Extract the [X, Y] coordinate from the center of the cell holding the provided text.  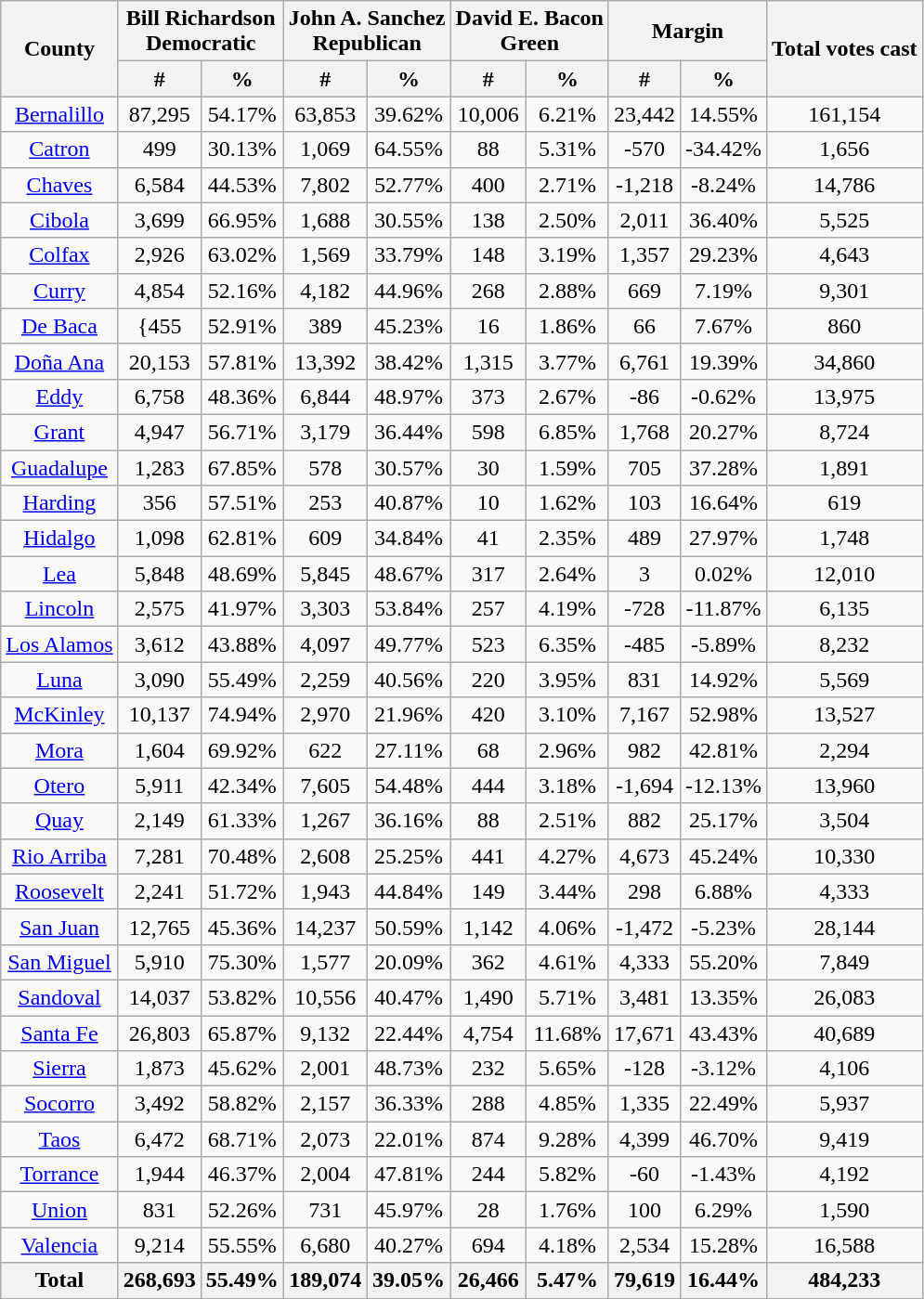
Quay [59, 821]
87,295 [160, 114]
10,006 [488, 114]
4.27% [566, 856]
22.49% [724, 1104]
2,294 [845, 750]
Colfax [59, 255]
Rio Arriba [59, 856]
7.67% [724, 326]
694 [488, 1245]
52.16% [241, 291]
40.87% [409, 503]
-60 [644, 1175]
4.61% [566, 962]
Sierra [59, 1069]
Torrance [59, 1175]
244 [488, 1175]
3,481 [644, 997]
12,010 [845, 574]
4.06% [566, 927]
Doña Ana [59, 361]
San Juan [59, 927]
-8.24% [724, 185]
Union [59, 1210]
63.02% [241, 255]
5,848 [160, 574]
6.35% [566, 644]
John A. SanchezRepublican [367, 32]
14,786 [845, 185]
20,153 [160, 361]
79,619 [644, 1280]
9,301 [845, 291]
16,588 [845, 1245]
1.62% [566, 503]
-485 [644, 644]
43.43% [724, 1033]
4,097 [325, 644]
441 [488, 856]
53.82% [241, 997]
4.19% [566, 609]
5.71% [566, 997]
489 [644, 539]
12,765 [160, 927]
253 [325, 503]
44.84% [409, 891]
-34.42% [724, 149]
1,142 [488, 927]
609 [325, 539]
Total [59, 1280]
Mora [59, 750]
-11.87% [724, 609]
1,267 [325, 821]
Total votes cast [845, 48]
67.85% [241, 467]
10,330 [845, 856]
75.30% [241, 962]
68.71% [241, 1139]
298 [644, 891]
1,656 [845, 149]
1.86% [566, 326]
28 [488, 1210]
David E. BaconGreen [529, 32]
8,724 [845, 432]
2,926 [160, 255]
53.84% [409, 609]
Hidalgo [59, 539]
268,693 [160, 1280]
52.91% [241, 326]
28,144 [845, 927]
16.44% [724, 1280]
Grant [59, 432]
14,237 [325, 927]
2,970 [325, 715]
61.33% [241, 821]
13.35% [724, 997]
6.88% [724, 891]
27.11% [409, 750]
6,135 [845, 609]
232 [488, 1069]
4,947 [160, 432]
55.55% [241, 1245]
100 [644, 1210]
5.47% [566, 1280]
58.82% [241, 1104]
27.97% [724, 539]
68 [488, 750]
6,844 [325, 396]
2.50% [566, 220]
46.70% [724, 1139]
3,179 [325, 432]
523 [488, 644]
5,845 [325, 574]
484,233 [845, 1280]
1,577 [325, 962]
Bernalillo [59, 114]
Taos [59, 1139]
2,259 [325, 680]
21.96% [409, 715]
103 [644, 503]
13,392 [325, 361]
45.97% [409, 1210]
2,608 [325, 856]
30.13% [241, 149]
26,083 [845, 997]
2.71% [566, 185]
{455 [160, 326]
Lea [59, 574]
40,689 [845, 1033]
1,069 [325, 149]
2,534 [644, 1245]
257 [488, 609]
7,849 [845, 962]
30 [488, 467]
7.19% [724, 291]
619 [845, 503]
57.51% [241, 503]
8,232 [845, 644]
2,575 [160, 609]
1.59% [566, 467]
70.48% [241, 856]
362 [488, 962]
10 [488, 503]
874 [488, 1139]
Los Alamos [59, 644]
3.95% [566, 680]
45.36% [241, 927]
14.92% [724, 680]
3,492 [160, 1104]
3.44% [566, 891]
1,335 [644, 1104]
36.40% [724, 220]
McKinley [59, 715]
34,860 [845, 361]
-1.43% [724, 1175]
9.28% [566, 1139]
444 [488, 786]
7,605 [325, 786]
1,688 [325, 220]
2.88% [566, 291]
860 [845, 326]
1,944 [160, 1175]
7,167 [644, 715]
1,604 [160, 750]
5.65% [566, 1069]
38.42% [409, 361]
Otero [59, 786]
74.94% [241, 715]
373 [488, 396]
44.96% [409, 291]
30.57% [409, 467]
4,399 [644, 1139]
622 [325, 750]
1,891 [845, 467]
45.23% [409, 326]
420 [488, 715]
4.85% [566, 1104]
40.47% [409, 997]
389 [325, 326]
16.64% [724, 503]
Cibola [59, 220]
2,004 [325, 1175]
3.18% [566, 786]
6,472 [160, 1139]
669 [644, 291]
2.51% [566, 821]
40.56% [409, 680]
Roosevelt [59, 891]
3,612 [160, 644]
1.76% [566, 1210]
-128 [644, 1069]
36.33% [409, 1104]
Margin [687, 32]
2.64% [566, 574]
356 [160, 503]
14.55% [724, 114]
66.95% [241, 220]
2.35% [566, 539]
-1,472 [644, 927]
5,525 [845, 220]
13,527 [845, 715]
3.77% [566, 361]
220 [488, 680]
6.85% [566, 432]
2,149 [160, 821]
37.28% [724, 467]
2,241 [160, 891]
20.09% [409, 962]
45.62% [241, 1069]
48.67% [409, 574]
33.79% [409, 255]
Curry [59, 291]
2,157 [325, 1104]
-3.12% [724, 1069]
3,303 [325, 609]
4,106 [845, 1069]
1,490 [488, 997]
47.81% [409, 1175]
11.68% [566, 1033]
34.84% [409, 539]
-1,218 [644, 185]
-0.62% [724, 396]
66 [644, 326]
4,854 [160, 291]
Luna [59, 680]
Guadalupe [59, 467]
14,037 [160, 997]
39.62% [409, 114]
6,761 [644, 361]
161,154 [845, 114]
52.26% [241, 1210]
0.02% [724, 574]
10,137 [160, 715]
4,673 [644, 856]
23,442 [644, 114]
3 [644, 574]
4,754 [488, 1033]
13,975 [845, 396]
15.28% [724, 1245]
26,803 [160, 1033]
50.59% [409, 927]
5.31% [566, 149]
Bill RichardsonDemocratic [201, 32]
499 [160, 149]
6,680 [325, 1245]
48.73% [409, 1069]
Chaves [59, 185]
400 [488, 185]
63,853 [325, 114]
County [59, 48]
705 [644, 467]
51.72% [241, 891]
30.55% [409, 220]
48.69% [241, 574]
5,569 [845, 680]
2,073 [325, 1139]
1,315 [488, 361]
3,504 [845, 821]
-1,694 [644, 786]
48.97% [409, 396]
Valencia [59, 1245]
17,671 [644, 1033]
Lincoln [59, 609]
52.77% [409, 185]
10,556 [325, 997]
189,074 [325, 1280]
4,643 [845, 255]
1,768 [644, 432]
-12.13% [724, 786]
29.23% [724, 255]
45.24% [724, 856]
62.81% [241, 539]
-5.23% [724, 927]
148 [488, 255]
16 [488, 326]
55.20% [724, 962]
-728 [644, 609]
7,281 [160, 856]
4,182 [325, 291]
882 [644, 821]
Sandoval [59, 997]
22.01% [409, 1139]
Eddy [59, 396]
4.18% [566, 1245]
48.36% [241, 396]
578 [325, 467]
3,090 [160, 680]
149 [488, 891]
64.55% [409, 149]
2,011 [644, 220]
57.81% [241, 361]
Socorro [59, 1104]
9,419 [845, 1139]
41.97% [241, 609]
6.29% [724, 1210]
44.53% [241, 185]
9,132 [325, 1033]
2.67% [566, 396]
9,214 [160, 1245]
-5.89% [724, 644]
1,943 [325, 891]
1,873 [160, 1069]
20.27% [724, 432]
598 [488, 432]
-570 [644, 149]
6,758 [160, 396]
40.27% [409, 1245]
5,937 [845, 1104]
3.10% [566, 715]
54.48% [409, 786]
19.39% [724, 361]
54.17% [241, 114]
982 [644, 750]
268 [488, 291]
San Miguel [59, 962]
5.82% [566, 1175]
3.19% [566, 255]
Santa Fe [59, 1033]
42.81% [724, 750]
5,910 [160, 962]
22.44% [409, 1033]
49.77% [409, 644]
288 [488, 1104]
69.92% [241, 750]
52.98% [724, 715]
1,590 [845, 1210]
138 [488, 220]
1,357 [644, 255]
317 [488, 574]
25.17% [724, 821]
5,911 [160, 786]
1,748 [845, 539]
731 [325, 1210]
42.34% [241, 786]
13,960 [845, 786]
56.71% [241, 432]
1,569 [325, 255]
6.21% [566, 114]
3,699 [160, 220]
De Baca [59, 326]
Catron [59, 149]
4,192 [845, 1175]
6,584 [160, 185]
1,098 [160, 539]
41 [488, 539]
36.16% [409, 821]
65.87% [241, 1033]
46.37% [241, 1175]
Harding [59, 503]
1,283 [160, 467]
-86 [644, 396]
7,802 [325, 185]
43.88% [241, 644]
2,001 [325, 1069]
2.96% [566, 750]
25.25% [409, 856]
36.44% [409, 432]
26,466 [488, 1280]
39.05% [409, 1280]
